Return the [X, Y] coordinate for the center point of the cell that contains the specified text.  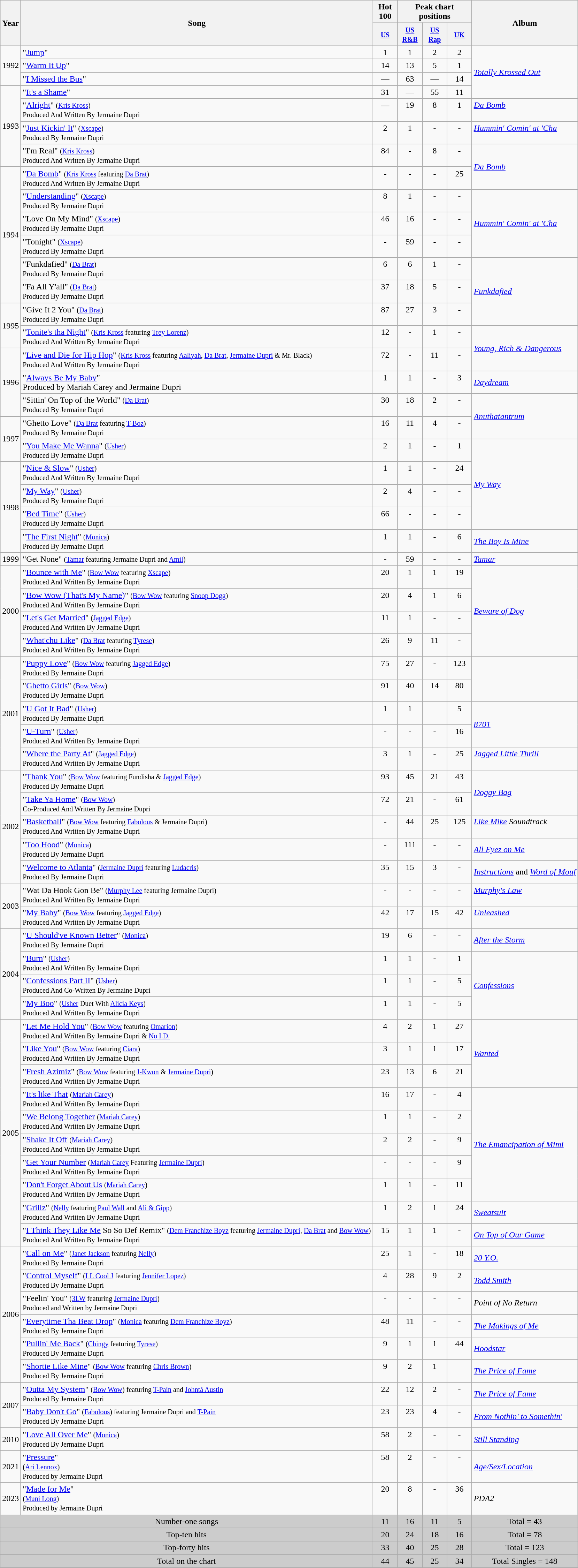
26 [385, 645]
46 [385, 223]
"Fresh Azimiz" (Bow Wow featuring J-Kwon & Jermaine Dupri) Produced And Written By Jermaine Dupri [197, 1076]
UK [459, 34]
All Eyez on Me [525, 849]
"Burn" (Usher) Produced And Written By Jermaine Dupri [197, 962]
33 [385, 1548]
Wanted [525, 1054]
1992 [10, 66]
2006 [10, 1314]
"Like You" (Bow Wow featuring Ciara) Produced And Written By Jermaine Dupri [197, 1054]
Doggy Bag [525, 793]
2010 [10, 1439]
PDA2 [525, 1499]
"Confessions Part II" (Usher) Produced And Co-Written By Jermaine Dupri [197, 985]
1997 [10, 439]
"You Make Me Wanna" (Usher) Produced By Jermaine Dupri [197, 450]
"Da Bomb" (Kris Kross featuring Da Brat) Produced And Written By Jermaine Dupri [197, 178]
"Take Ya Home" (Bow Wow) Co-Produced And Written By Jermaine Dupri [197, 804]
US [385, 34]
"Nice & Slow" (Usher) Produced And Written By Jermaine Dupri [197, 473]
31 [385, 92]
93 [385, 781]
"Give It 2 You" (Da Brat) Produced By Jermaine Dupri [197, 315]
2004 [10, 974]
Young, Rich & Dangerous [525, 348]
"Jump" [197, 52]
"Live and Die for Hip Hop" (Kris Kross featuring Aaliyah, Da Brat, Jermaine Dupri & Mr. Black) Produced And Written By Jermaine Dupri [197, 360]
"Puppy Love" (Bow Wow featuring Jagged Edge) Produced By Jermaine Dupri [197, 668]
"Don't Forget About Us (Mariah Carey) Produced And Written By Jermaine Dupri [197, 1190]
"I'm Real" (Kris Kross) Produced And Written By Jermaine Dupri [197, 156]
1998 [10, 507]
"Pullin' Me Back" (Chingy featuring Tyrese) Produced By Jermaine Dupri [197, 1349]
37 [385, 291]
"My Way" (Usher) Produced By Jermaine Dupri [197, 496]
"Shake It Off (Mariah Carey) Produced And Written By Jermaine Dupri [197, 1144]
"Understanding" (Xscape) Produced By Jermaine Dupri [197, 201]
"Made for Me"(Muni Long)Produced by Jermaine Dupri [197, 1499]
Peak chart positions [435, 12]
"Let Me Hold You" (Bow Wow featuring Omarion) Produced And Written By Jermaine Dupri & No I.D. [197, 1031]
111 [410, 849]
1999 [10, 559]
"Tonight" (Xscape) Produced By Jermaine Dupri [197, 246]
US Rap [435, 34]
Todd Smith [525, 1280]
55 [435, 92]
Totally Krossed Out [525, 72]
Song [197, 23]
Total = 123 [525, 1548]
Album [525, 23]
"Get Your Number (Mariah Carey Featuring Jermaine Dupri) Produced And Written By Jermaine Dupri [197, 1167]
"Basketball" (Bow Wow featuring Fabolous & Jermaine Dupri) Produced And Written By Jermaine Dupri [197, 826]
48 [385, 1326]
Age/Sex/Location [525, 1467]
8701 [525, 725]
22 [385, 1394]
1995 [10, 326]
Total = 78 [525, 1535]
Jagged Little Thrill [525, 759]
Top-forty hits [187, 1548]
"Wat Da Hook Gon Be" (Murphy Lee featuring Jermaine Dupri) Produced And Written By Jermaine Dupri [197, 895]
63 [410, 79]
80 [459, 690]
"Bounce with Me" (Bow Wow featuring Xscape) Produced And Written By Jermaine Dupri [197, 577]
"U Should've Known Better" (Monica) Produced By Jermaine Dupri [197, 940]
2002 [10, 826]
"Love On My Mind" (Xscape) Produced By Jermaine Dupri [197, 223]
87 [385, 315]
Funkdafied [525, 291]
"It's like That (Mariah Carey) Produced And Written By Jermaine Dupri [197, 1099]
"I Think They Like Me So So Def Remix" (Dem Franchize Boyz featuring Jermaine Dupri, Da Brat and Bow Wow) Produced And Written By Jermaine Dupri [197, 1235]
Instructions and Word of Mouf [525, 872]
"My Boo" (Usher Duet With Alicia Keys) Produced And Written By Jermaine Dupri [197, 1008]
Confessions [525, 985]
"Sittin' On Top of the World" (Da Brat) Produced By Jermaine Dupri [197, 405]
91 [385, 690]
Tamar [525, 559]
1993 [10, 126]
Daydream [525, 382]
Total = 43 [525, 1521]
"It's a Shame" [197, 92]
2005 [10, 1133]
1996 [10, 382]
Like Mike Soundtrack [525, 826]
US R&B [410, 34]
"Shortie Like Mine" (Bow Wow featuring Chris Brown) Produced By Jermaine Dupri [197, 1371]
125 [459, 826]
Sweatsuit [525, 1212]
"Bed Time" (Usher) Produced By Jermaine Dupri [197, 518]
Total on the chart [187, 1561]
36 [459, 1499]
20 Y.O. [525, 1257]
"Alright" (Kris Kross) Produced And Written By Jermaine Dupri [197, 110]
"U Got It Bad" (Usher) Produced By Jermaine Dupri [197, 713]
"Get None" (Tamar featuring Jermaine Dupri and Amil) [197, 559]
2001 [10, 713]
1994 [10, 235]
123 [459, 668]
From Nothin' to Somethin' [525, 1416]
30 [385, 405]
"Call on Me" (Janet Jackson featuring Nelly) Produced By Jermaine Dupri [197, 1257]
2023 [10, 1499]
66 [385, 518]
Year [10, 23]
"Grillz" (Nelly featuring Paul Wall and Ali & Gipp) Produced And Written By Jermaine Dupri [197, 1212]
35 [385, 872]
Anuthatantrum [525, 416]
The Boy Is Mine [525, 541]
43 [459, 781]
"The First Night" (Monica) Produced By Jermaine Dupri [197, 541]
"Pressure"(Ari Lennox)Produced by Jermaine Dupri [197, 1467]
2000 [10, 611]
"Just Kickin' It" (Xscape) Produced By Jermaine Dupri [197, 132]
"My Baby" (Bow Wow featuring Jagged Edge) Produced And Written By Jermaine Dupri [197, 917]
2007 [10, 1405]
Total Singles = 148 [525, 1561]
"Ghetto Girls" (Bow Wow) Produced By Jermaine Dupri [197, 690]
Still Standing [525, 1439]
"Control Myself" (LL Cool J featuring Jennifer Lopez) Produced By Jermaine Dupri [197, 1280]
"Baby Don't Go" (Fabolous) featuring Jermaine Dupri and T-Pain Produced By Jermaine Dupri [197, 1416]
"Feelin' You" (3LW featuring Jermaine Dupri) Produced and Written by Jermaine Dupri [197, 1303]
"Always Be My Baby"Produced by Mariah Carey and Jermaine Dupri [197, 382]
Unleashed [525, 917]
"U-Turn" (Usher) Produced And Written By Jermaine Dupri [197, 736]
"Bow Wow (That's My Name)" (Bow Wow featuring Snoop Dogg) Produced And Written By Jermaine Dupri [197, 600]
84 [385, 156]
"I Missed the Bus" [197, 79]
Hot 100 [385, 12]
Point of No Return [525, 1303]
The Makings of Me [525, 1326]
"Fa All Y'all" (Da Brat) Produced By Jermaine Dupri [197, 291]
Murphy's Law [525, 895]
"Where the Party At" (Jagged Edge) Produced And Written By Jermaine Dupri [197, 759]
"Welcome to Atlanta" (Jermaine Dupri featuring Ludacris) Produced By Jermaine Dupri [197, 872]
"Funkdafied" (Da Brat) Produced By Jermaine Dupri [197, 269]
Number-one songs [187, 1521]
61 [459, 804]
75 [385, 668]
34 [459, 1561]
"Too Hood" (Monica) Produced By Jermaine Dupri [197, 849]
2021 [10, 1467]
"Let's Get Married" (Jagged Edge) Produced And Written By Jermaine Dupri [197, 623]
After the Storm [525, 940]
On Top of Our Game [525, 1235]
"Love All Over Me" (Monica) Produced By Jermaine Dupri [197, 1439]
Top-ten hits [187, 1535]
"Ghetto Love" (Da Brat featuring T-Boz) Produced By Jermaine Dupri [197, 427]
Beware of Dog [525, 611]
The Emancipation of Mimi [525, 1144]
"We Belong Together (Mariah Carey) Produced And Written By Jermaine Dupri [197, 1121]
"What'chu Like" (Da Brat featuring Tyrese) Produced And Written By Jermaine Dupri [197, 645]
My Way [525, 484]
"Tonite's tha Night" (Kris Kross featuring Trey Lorenz) Produced And Written By Jermaine Dupri [197, 337]
2003 [10, 906]
"Thank You" (Bow Wow featuring Fundisha & Jagged Edge) Produced By Jermaine Dupri [197, 781]
"Outta My System" (Bow Wow) featuring T-Pain and Johntá Austin Produced By Jermaine Dupri [197, 1394]
"Everytime Tha Beat Drop" (Monica featuring Dem Franchize Boyz) Produced By Jermaine Dupri [197, 1326]
"Warm It Up" [197, 66]
Hoodstar [525, 1349]
